For the text-containing cell, return its midpoint in (x, y) coordinate format. 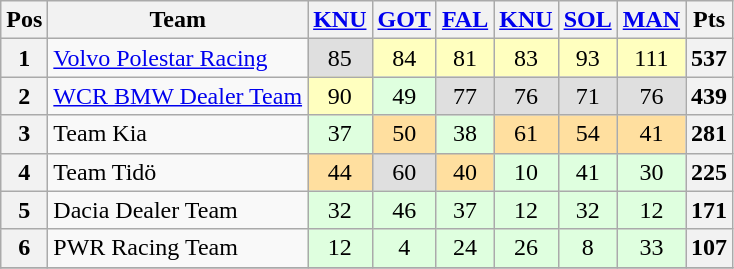
107 (710, 248)
93 (588, 58)
225 (710, 172)
44 (340, 172)
71 (588, 96)
Volvo Polestar Racing (178, 58)
Team Kia (178, 134)
8 (588, 248)
Pos (24, 20)
61 (526, 134)
77 (464, 96)
5 (24, 210)
PWR Racing Team (178, 248)
38 (464, 134)
FAL (464, 20)
33 (651, 248)
Pts (710, 20)
MAN (651, 20)
83 (526, 58)
GOT (404, 20)
10 (526, 172)
50 (404, 134)
281 (710, 134)
60 (404, 172)
537 (710, 58)
1 (24, 58)
Team Tidö (178, 172)
SOL (588, 20)
40 (464, 172)
84 (404, 58)
2 (24, 96)
6 (24, 248)
Team (178, 20)
90 (340, 96)
24 (464, 248)
85 (340, 58)
Dacia Dealer Team (178, 210)
30 (651, 172)
26 (526, 248)
171 (710, 210)
49 (404, 96)
111 (651, 58)
3 (24, 134)
WCR BMW Dealer Team (178, 96)
46 (404, 210)
81 (464, 58)
439 (710, 96)
54 (588, 134)
